Locate the cell with the specified text and output its (X, Y) center coordinate. 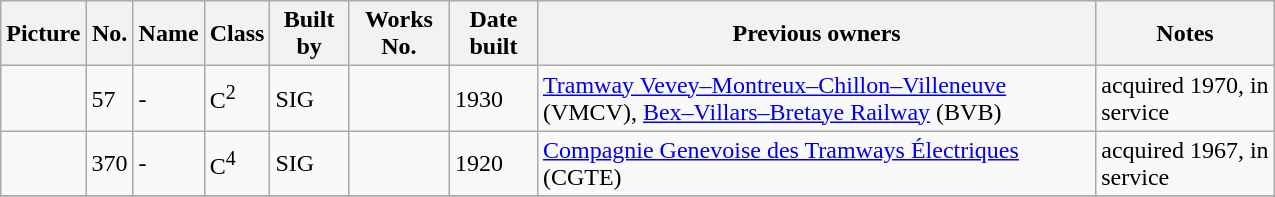
acquired 1970, in service (1185, 98)
Picture (44, 34)
C4 (237, 164)
No. (110, 34)
Date built (494, 34)
1930 (494, 98)
Compagnie Genevoise des Tramways Électriques (CGTE) (816, 164)
Tramway Vevey–Montreux–Chillon–Villeneuve (VMCV), Bex–Villars–Bretaye Railway (BVB) (816, 98)
Class (237, 34)
370 (110, 164)
C2 (237, 98)
Previous owners (816, 34)
acquired 1967, in service (1185, 164)
1920 (494, 164)
Works No. (398, 34)
Name (168, 34)
57 (110, 98)
Notes (1185, 34)
Built by (309, 34)
